Extract the [x, y] coordinate from the center of the cell holding the provided text.  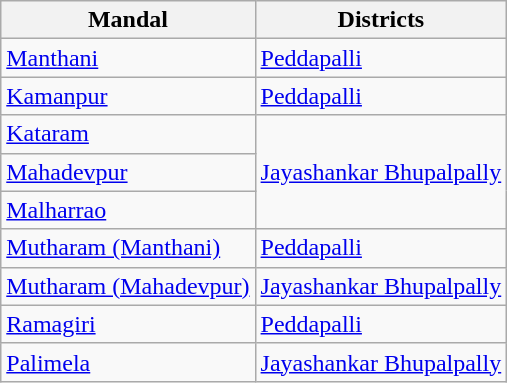
Mahadevpur [128, 172]
Mutharam (Mahadevpur) [128, 286]
Malharrao [128, 210]
Mandal [128, 20]
Ramagiri [128, 324]
Mutharam (Manthani) [128, 248]
Kamanpur [128, 96]
Palimela [128, 362]
Districts [381, 20]
Manthani [128, 58]
Kataram [128, 134]
